Return [x, y] of the center of cell containing provided text 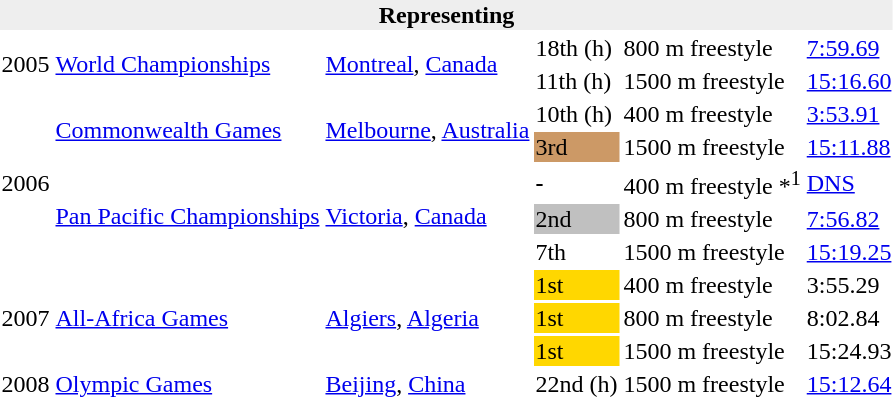
All-Africa Games [188, 318]
Melbourne, Australia [428, 130]
3:55.29 [849, 285]
2006 [26, 183]
2005 [26, 64]
7:56.82 [849, 219]
7:59.69 [849, 48]
- [576, 183]
Algiers, Algeria [428, 318]
Representing [446, 15]
10th (h) [576, 114]
Montreal, Canada [428, 64]
2007 [26, 318]
2nd [576, 219]
Victoria, Canada [428, 216]
Commonwealth Games [188, 130]
11th (h) [576, 81]
3rd [576, 147]
8:02.84 [849, 318]
3:53.91 [849, 114]
15:24.93 [849, 351]
Pan Pacific Championships [188, 216]
World Championships [188, 64]
15:16.60 [849, 81]
7th [576, 252]
15:11.88 [849, 147]
DNS [849, 183]
15:19.25 [849, 252]
18th (h) [576, 48]
400 m freestyle *1 [712, 183]
